Search for the cell housing the specified text and yield its [X, Y] center coordinate. 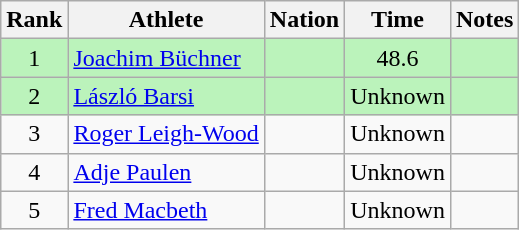
3 [34, 134]
48.6 [398, 58]
Athlete [166, 20]
Joachim Büchner [166, 58]
2 [34, 96]
Time [398, 20]
Nation [304, 20]
5 [34, 210]
Roger Leigh-Wood [166, 134]
1 [34, 58]
Rank [34, 20]
Adje Paulen [166, 172]
Fred Macbeth [166, 210]
László Barsi [166, 96]
Notes [484, 20]
4 [34, 172]
